Scan for the cell matching the given text and deliver its [x, y] coordinate at center. 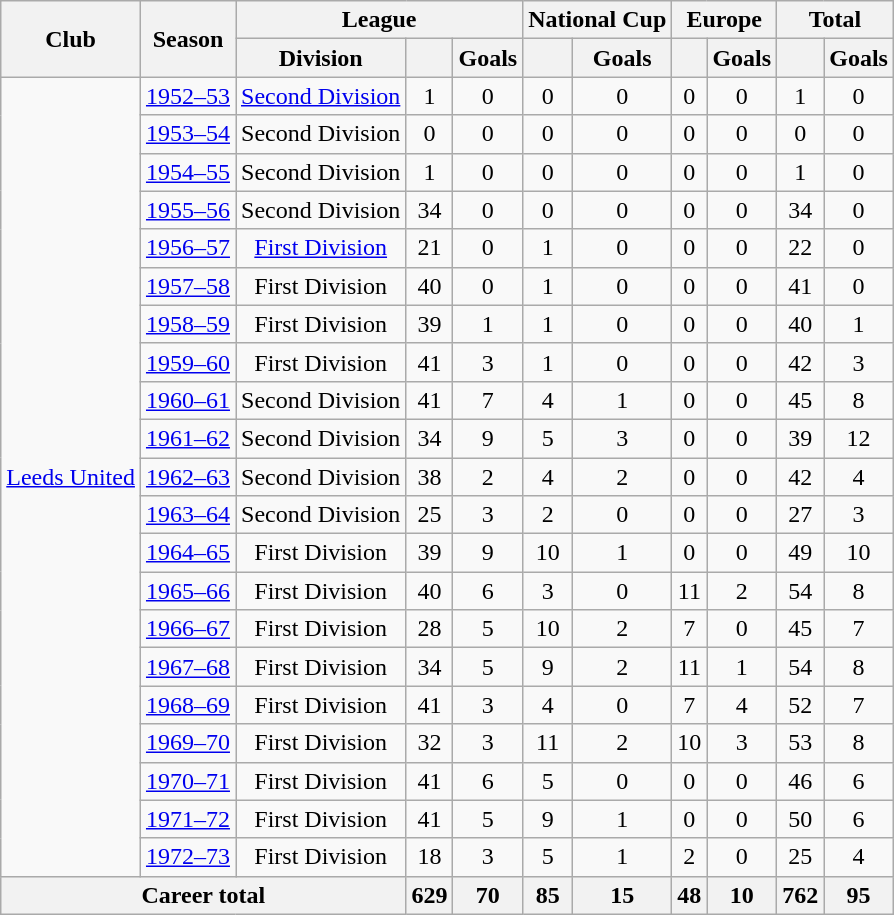
52 [800, 705]
1959–60 [188, 362]
1954–55 [188, 172]
Division [321, 58]
Europe [724, 20]
1964–65 [188, 553]
629 [430, 895]
12 [859, 438]
1952–53 [188, 96]
1962–63 [188, 477]
1966–67 [188, 629]
70 [488, 895]
21 [430, 248]
85 [548, 895]
53 [800, 743]
762 [800, 895]
Total [836, 20]
1972–73 [188, 857]
1961–62 [188, 438]
27 [800, 515]
18 [430, 857]
1960–61 [188, 400]
1957–58 [188, 286]
49 [800, 553]
22 [800, 248]
1956–57 [188, 248]
Leeds United [71, 476]
Career total [204, 895]
Season [188, 39]
95 [859, 895]
1967–68 [188, 667]
1968–69 [188, 705]
15 [622, 895]
1969–70 [188, 743]
28 [430, 629]
1970–71 [188, 781]
1953–54 [188, 134]
National Cup [598, 20]
32 [430, 743]
38 [430, 477]
1965–66 [188, 591]
1963–64 [188, 515]
46 [800, 781]
1971–72 [188, 819]
1958–59 [188, 324]
48 [690, 895]
1955–56 [188, 210]
50 [800, 819]
League [380, 20]
Club [71, 39]
